Locate the cell with the specified text and output its (x, y) center coordinate. 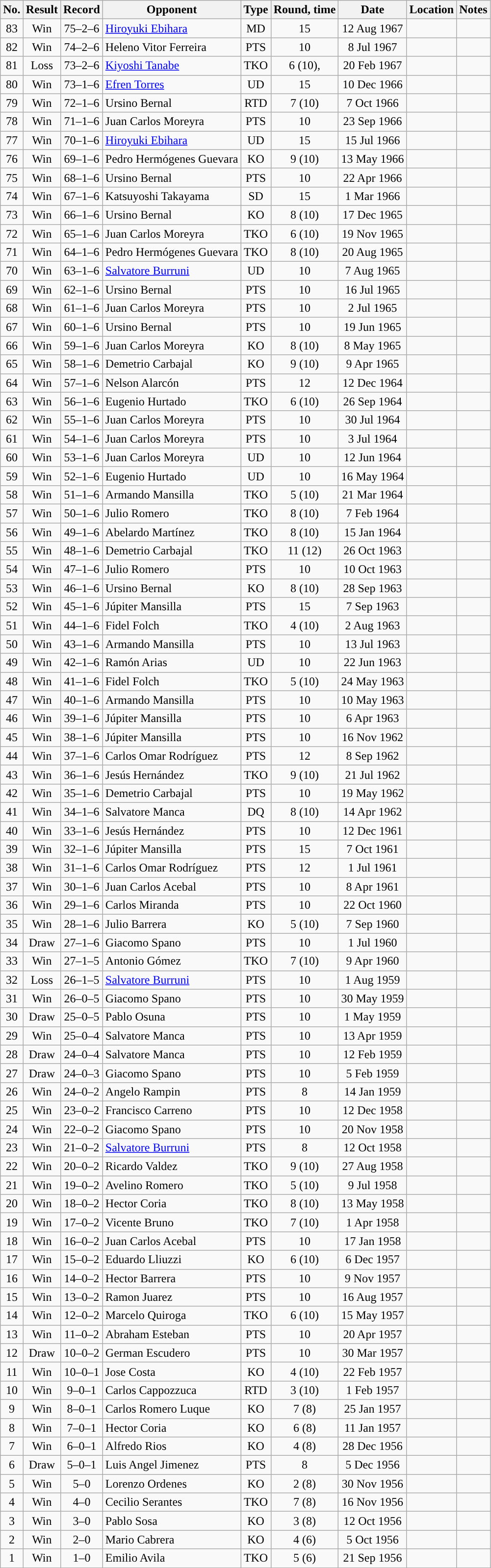
32 (12, 980)
83 (12, 28)
5 (6) (305, 1558)
22 Oct 1960 (373, 905)
3 (8) (305, 1521)
Efren Torres (172, 84)
Notes (473, 10)
23 (12, 1148)
20 (12, 1204)
1 Feb 1957 (373, 1390)
12 Aug 1967 (373, 28)
Antonio Gómez (172, 961)
12 Jun 1964 (373, 457)
3–0 (82, 1521)
30 Mar 1957 (373, 1353)
13 Apr 1959 (373, 1036)
55 (12, 551)
25–0–5 (82, 1017)
42 (12, 793)
Record (82, 10)
56 (12, 532)
51–1–6 (82, 495)
48–1–6 (82, 551)
Julio Barrera (172, 924)
20 Aug 1965 (373, 252)
22–0–2 (82, 1129)
17–0–2 (82, 1222)
15 Jan 1964 (373, 532)
14–0–2 (82, 1278)
65–1–6 (82, 234)
60–1–6 (82, 327)
50 (12, 644)
5 Dec 1956 (373, 1465)
1 Mar 1966 (373, 196)
75 (12, 177)
14 (12, 1316)
7 (12, 1446)
20–0–2 (82, 1167)
Ricardo Valdez (172, 1167)
59–1–6 (82, 346)
Angelo Rampin (172, 1092)
71 (12, 252)
42–1–6 (82, 663)
5 Oct 1956 (373, 1540)
34–1–6 (82, 812)
Francisco Carreno (172, 1110)
37 (12, 887)
15 Jul 1966 (373, 140)
6–0–1 (82, 1446)
9–0–1 (82, 1390)
27–1–6 (82, 943)
29 (12, 1036)
25–0–4 (82, 1036)
36–1–6 (82, 774)
26–0–5 (82, 998)
81 (12, 66)
7–0–1 (82, 1428)
61–1–6 (82, 308)
80 (12, 84)
1 Aug 1959 (373, 980)
64 (12, 383)
70 (12, 271)
72–1–6 (82, 103)
MD (256, 28)
Cecilio Serantes (172, 1502)
Alfredo Rios (172, 1446)
6 (12, 1465)
Jose Costa (172, 1371)
63–1–6 (82, 271)
16 Nov 1962 (373, 737)
59 (12, 476)
39 (12, 849)
12 Oct 1956 (373, 1521)
5 Feb 1959 (373, 1073)
33 (12, 961)
Pablo Sosa (172, 1521)
5–0–1 (82, 1465)
72 (12, 234)
16–0–2 (82, 1241)
78 (12, 122)
Date (373, 10)
66–1–6 (82, 215)
Marcelo Quiroga (172, 1316)
50–1–6 (82, 513)
Location (432, 10)
30 May 1959 (373, 998)
73–2–6 (82, 66)
12–0–2 (82, 1316)
76 (12, 159)
Emilio Avila (172, 1558)
Luis Angel Jimenez (172, 1465)
11 (12, 1371)
43 (12, 774)
38–1–6 (82, 737)
16 Jul 1965 (373, 290)
Carlos Cappozzuca (172, 1390)
9 Apr 1965 (373, 364)
1 Jul 1960 (373, 943)
1 Apr 1958 (373, 1222)
68 (12, 308)
71–1–6 (82, 122)
Opponent (172, 10)
69 (12, 290)
41 (12, 812)
52–1–6 (82, 476)
47–1–6 (82, 570)
24 May 1963 (373, 681)
15 May 1957 (373, 1316)
22 Apr 1966 (373, 177)
3 (10) (305, 1390)
DQ (256, 812)
11–0–2 (82, 1334)
77 (12, 140)
35–1–6 (82, 793)
25 (12, 1110)
10–0–2 (82, 1353)
63 (12, 401)
20 Apr 1957 (373, 1334)
35 (12, 924)
SD (256, 196)
16 (12, 1278)
54 (12, 570)
21 Jul 1962 (373, 774)
68–1–6 (82, 177)
19 Jun 1965 (373, 327)
28–1–6 (82, 924)
20 Feb 1967 (373, 66)
Heleno Vitor Ferreira (172, 47)
65 (12, 364)
69–1–6 (82, 159)
2 (8) (305, 1484)
49–1–6 (82, 532)
German Escudero (172, 1353)
53 (12, 588)
57 (12, 513)
30–1–6 (82, 887)
73 (12, 215)
45–1–6 (82, 607)
Ramon Juarez (172, 1297)
9 Apr 1960 (373, 961)
70–1–6 (82, 140)
66 (12, 346)
22 (12, 1167)
67–1–6 (82, 196)
10 Dec 1966 (373, 84)
24 (12, 1129)
16 May 1964 (373, 476)
9 (12, 1409)
43–1–6 (82, 644)
Carlos Romero Luque (172, 1409)
22 Feb 1957 (373, 1371)
46–1–6 (82, 588)
6 Dec 1957 (373, 1260)
Vicente Bruno (172, 1222)
44 (12, 756)
10 May 1963 (373, 700)
58–1–6 (82, 364)
Abraham Esteban (172, 1334)
20 Nov 1958 (373, 1129)
Avelino Romero (172, 1185)
7 Aug 1965 (373, 271)
Eduardo Lliuzzi (172, 1260)
4 (6) (305, 1540)
26 (12, 1092)
8 Sep 1962 (373, 756)
6 (8) (305, 1428)
64–1–6 (82, 252)
37–1–6 (82, 756)
26–1–5 (82, 980)
8–0–1 (82, 1409)
19–0–2 (82, 1185)
27 (12, 1073)
15–0–2 (82, 1260)
2 (12, 1540)
54–1–6 (82, 439)
1 Jul 1961 (373, 868)
12 Oct 1958 (373, 1148)
55–1–6 (82, 420)
18–0–2 (82, 1204)
Katsuyoshi Takayama (172, 196)
6 (10), (305, 66)
31 (12, 998)
Carlos Miranda (172, 905)
61 (12, 439)
9 Jul 1958 (373, 1185)
Abelardo Martínez (172, 532)
12 Dec 1961 (373, 831)
58 (12, 495)
17 Dec 1965 (373, 215)
13 May 1958 (373, 1204)
39–1–6 (82, 719)
53–1–6 (82, 457)
3 Jul 1964 (373, 439)
Ramón Arias (172, 663)
73–1–6 (82, 84)
56–1–6 (82, 401)
17 (12, 1260)
82 (12, 47)
13–0–2 (82, 1297)
13 May 1966 (373, 159)
23 Sep 1966 (373, 122)
10 Oct 1963 (373, 570)
57–1–6 (82, 383)
12 Dec 1958 (373, 1110)
52 (12, 607)
24–0–3 (82, 1073)
22 Jun 1963 (373, 663)
13 (12, 1334)
27 Aug 1958 (373, 1167)
44–1–6 (82, 625)
6 Apr 1963 (373, 719)
28 Dec 1956 (373, 1446)
Type (256, 10)
19 Nov 1965 (373, 234)
Result (42, 10)
1 (12, 1558)
Round, time (305, 10)
12 Dec 1964 (373, 383)
7 Sep 1960 (373, 924)
36 (12, 905)
62 (12, 420)
2–0 (82, 1540)
7 Feb 1964 (373, 513)
33–1–6 (82, 831)
51 (12, 625)
40 (12, 831)
26 Oct 1963 (373, 551)
62–1–6 (82, 290)
16 Nov 1956 (373, 1502)
30 (12, 1017)
Pablo Osuna (172, 1017)
12 Feb 1959 (373, 1054)
11 Jan 1957 (373, 1428)
2 Jul 1965 (373, 308)
5 (12, 1484)
28 (12, 1054)
Nelson Alarcón (172, 383)
2 Aug 1963 (373, 625)
Hector Barrera (172, 1278)
23–0–2 (82, 1110)
Mario Cabrera (172, 1540)
75–2–6 (82, 28)
21–0–2 (82, 1148)
10–0–1 (82, 1371)
46 (12, 719)
29–1–6 (82, 905)
32–1–6 (82, 849)
19 May 1962 (373, 793)
74–2–6 (82, 47)
47 (12, 700)
26 Sep 1964 (373, 401)
21 Mar 1964 (373, 495)
7 Oct 1966 (373, 103)
14 Apr 1962 (373, 812)
74 (12, 196)
8 May 1965 (373, 346)
17 Jan 1958 (373, 1241)
21 (12, 1185)
27–1–5 (82, 961)
4–0 (82, 1502)
7 Sep 1963 (373, 607)
67 (12, 327)
48 (12, 681)
34 (12, 943)
8 Jul 1967 (373, 47)
24–0–4 (82, 1054)
13 Jul 1963 (373, 644)
5–0 (82, 1484)
8 Apr 1961 (373, 887)
21 Sep 1956 (373, 1558)
28 Sep 1963 (373, 588)
18 (12, 1241)
45 (12, 737)
19 (12, 1222)
9 Nov 1957 (373, 1278)
79 (12, 103)
38 (12, 868)
25 Jan 1957 (373, 1409)
14 Jan 1959 (373, 1092)
No. (12, 10)
40–1–6 (82, 700)
3 (12, 1521)
11 (12) (305, 551)
16 Aug 1957 (373, 1297)
30 Jul 1964 (373, 420)
31–1–6 (82, 868)
4 (12, 1502)
Kiyoshi Tanabe (172, 66)
Lorenzo Ordenes (172, 1484)
41–1–6 (82, 681)
49 (12, 663)
1 May 1959 (373, 1017)
60 (12, 457)
4 (8) (305, 1446)
1–0 (82, 1558)
24–0–2 (82, 1092)
30 Nov 1956 (373, 1484)
7 Oct 1961 (373, 849)
